Search for the cell housing the specified text and yield its (x, y) center coordinate. 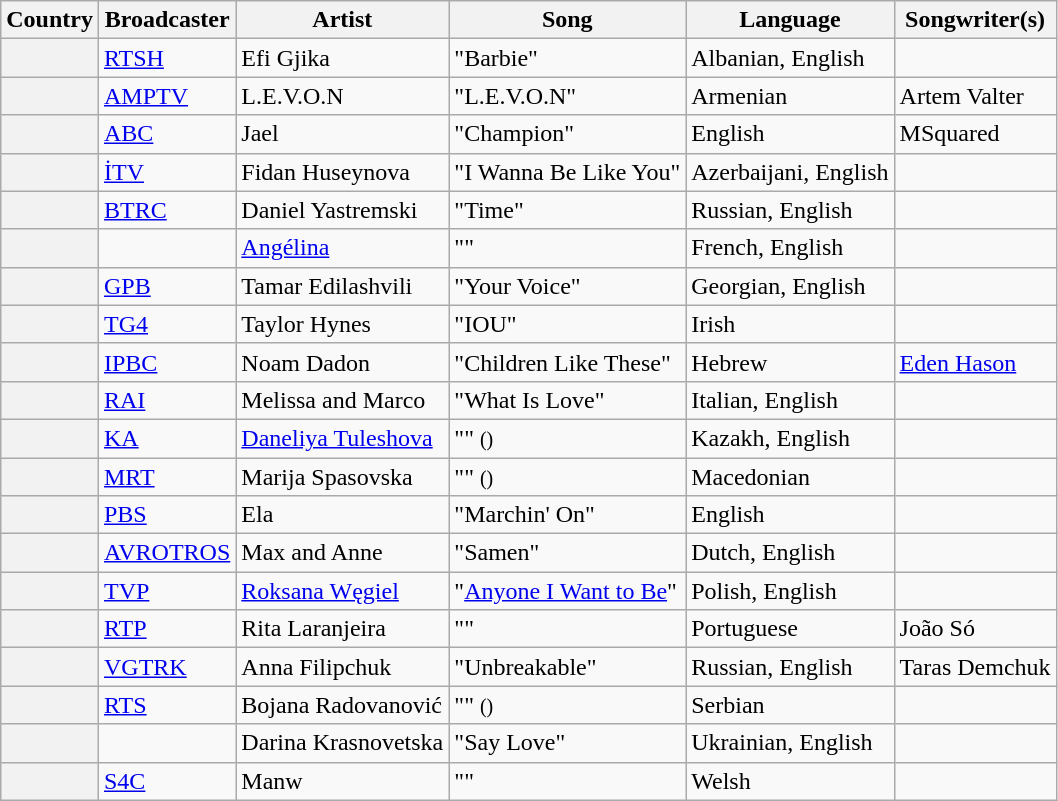
Darina Krasnovetska (342, 743)
Portuguese (790, 629)
AMPTV (166, 96)
KA (166, 438)
S4C (166, 781)
TVP (166, 591)
Dutch, English (790, 553)
Country (50, 20)
Language (790, 20)
Anna Filipchuk (342, 667)
Georgian, English (790, 286)
Armenian (790, 96)
Bojana Radovanović (342, 705)
Artist (342, 20)
Fidan Huseynova (342, 172)
"IOU" (568, 324)
L.E.V.O.N (342, 96)
Marija Spasovska (342, 477)
"I Wanna Be Like You" (568, 172)
Rita Laranjeira (342, 629)
IPBC (166, 362)
GPB (166, 286)
"Unbreakable" (568, 667)
Ukrainian, English (790, 743)
French, English (790, 248)
RAI (166, 400)
Daneliya Tuleshova (342, 438)
Irish (790, 324)
"Children Like These" (568, 362)
"Barbie" (568, 58)
Polish, English (790, 591)
MRT (166, 477)
AVROTROS (166, 553)
Manw (342, 781)
Roksana Węgiel (342, 591)
VGTRK (166, 667)
Welsh (790, 781)
Ela (342, 515)
BTRC (166, 210)
"Marchin' On" (568, 515)
Macedonian (790, 477)
Serbian (790, 705)
Eden Hason (975, 362)
Tamar Edilashvili (342, 286)
MSquared (975, 134)
Noam Dadon (342, 362)
"Your Voice" (568, 286)
Hebrew (790, 362)
"Champion" (568, 134)
"Time" (568, 210)
Song (568, 20)
RTP (166, 629)
PBS (166, 515)
Jael (342, 134)
"Anyone I Want to Be" (568, 591)
Artem Valter (975, 96)
"What Is Love" (568, 400)
RTSH (166, 58)
Kazakh, English (790, 438)
Melissa and Marco (342, 400)
João Só (975, 629)
Efi Gjika (342, 58)
"Samen" (568, 553)
Taras Demchuk (975, 667)
Broadcaster (166, 20)
Daniel Yastremski (342, 210)
ABC (166, 134)
RTS (166, 705)
"Say Love" (568, 743)
"L.E.V.O.N" (568, 96)
İTV (166, 172)
Angélina (342, 248)
TG4 (166, 324)
Albanian, English (790, 58)
Max and Anne (342, 553)
Songwriter(s) (975, 20)
Taylor Hynes (342, 324)
Azerbaijani, English (790, 172)
Italian, English (790, 400)
